For the text-containing cell, return its midpoint in (x, y) coordinate format. 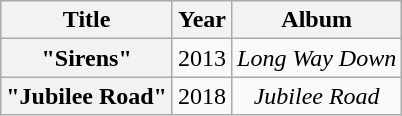
2013 (202, 58)
Title (87, 20)
Long Way Down (317, 58)
"Jubilee Road" (87, 96)
2018 (202, 96)
Album (317, 20)
Jubilee Road (317, 96)
"Sirens" (87, 58)
Year (202, 20)
